Return the [x, y] coordinate for the center point of the cell that contains the specified text.  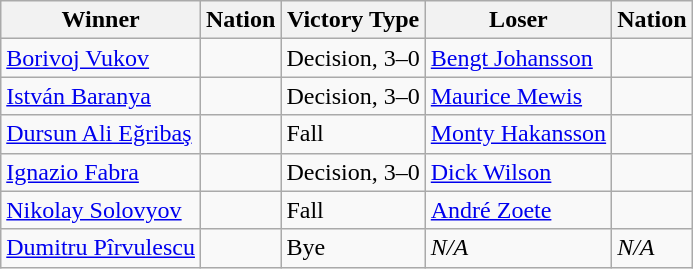
Winner [101, 20]
Victory Type [353, 20]
Bengt Johansson [518, 58]
Dumitru Pîrvulescu [101, 248]
Borivoj Vukov [101, 58]
Nikolay Solovyov [101, 210]
Ignazio Fabra [101, 172]
Dursun Ali Eğribaş [101, 134]
André Zoete [518, 210]
István Baranya [101, 96]
Bye [353, 248]
Maurice Mewis [518, 96]
Dick Wilson [518, 172]
Monty Hakansson [518, 134]
Loser [518, 20]
